For the text-containing cell, return its midpoint in [X, Y] coordinate format. 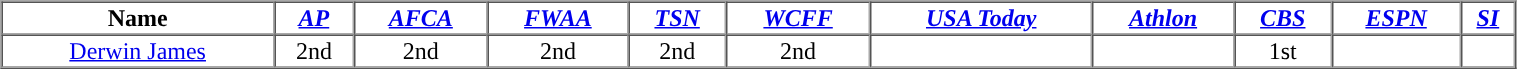
Derwin James [138, 50]
WCFF [798, 18]
AP [314, 18]
CBS [1283, 18]
SI [1488, 18]
Name [138, 18]
ESPN [1396, 18]
FWAA [558, 18]
1st [1283, 50]
Athlon [1162, 18]
TSN [677, 18]
AFCA [421, 18]
USA Today [981, 18]
